Return (x, y) of the center of cell containing provided text 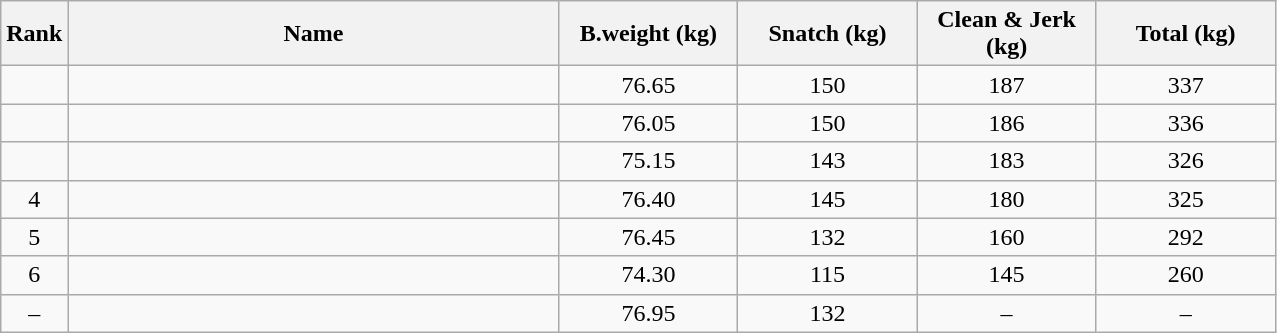
B.weight (kg) (648, 34)
5 (34, 237)
180 (1006, 199)
74.30 (648, 275)
4 (34, 199)
76.45 (648, 237)
76.40 (648, 199)
Rank (34, 34)
Name (314, 34)
325 (1186, 199)
326 (1186, 161)
337 (1186, 85)
75.15 (648, 161)
Total (kg) (1186, 34)
76.65 (648, 85)
Clean & Jerk (kg) (1006, 34)
115 (828, 275)
187 (1006, 85)
292 (1186, 237)
160 (1006, 237)
183 (1006, 161)
186 (1006, 123)
143 (828, 161)
336 (1186, 123)
Snatch (kg) (828, 34)
6 (34, 275)
260 (1186, 275)
76.05 (648, 123)
76.95 (648, 313)
